Provide the (x, y) coordinate of the cell's center where the given text is located.  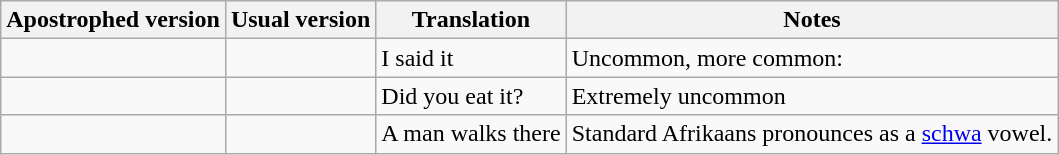
Apostrophed version (114, 20)
Usual version (300, 20)
Translation (471, 20)
Extremely uncommon (812, 96)
A man walks there (471, 134)
Standard Afrikaans pronounces as a schwa vowel. (812, 134)
Uncommon, more common: (812, 58)
Did you eat it? (471, 96)
I said it (471, 58)
Notes (812, 20)
